Detect which cell encompasses the target text, then output its (x, y) center coordinate. 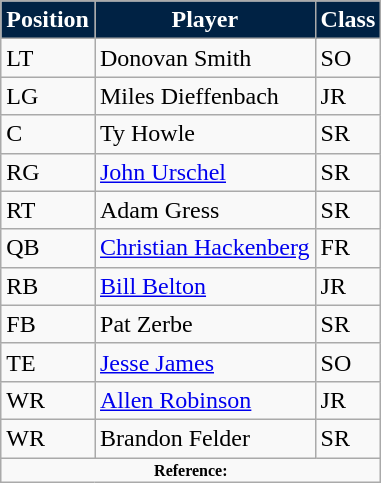
TE (48, 362)
Position (48, 20)
QB (48, 248)
Player (204, 20)
LT (48, 58)
Ty Howle (204, 134)
Brandon Felder (204, 438)
Bill Belton (204, 286)
LG (48, 96)
Class (348, 20)
FR (348, 248)
Allen Robinson (204, 400)
Reference: (191, 470)
RB (48, 286)
Jesse James (204, 362)
John Urschel (204, 172)
Pat Zerbe (204, 324)
C (48, 134)
RG (48, 172)
RT (48, 210)
FB (48, 324)
Donovan Smith (204, 58)
Adam Gress (204, 210)
Miles Dieffenbach (204, 96)
Christian Hackenberg (204, 248)
